Return the (X, Y) coordinate for the center point of the cell that contains the specified text.  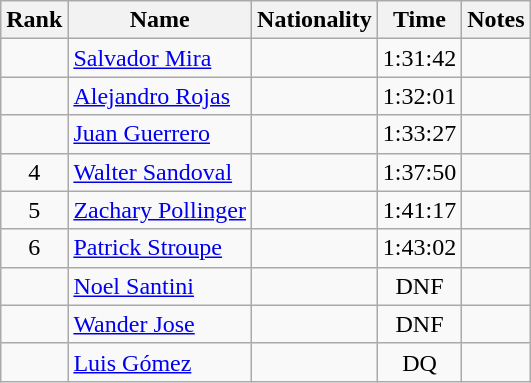
1:31:42 (419, 58)
1:33:27 (419, 134)
1:37:50 (419, 172)
Time (419, 20)
Rank (34, 20)
Zachary Pollinger (160, 210)
Name (160, 20)
1:41:17 (419, 210)
5 (34, 210)
1:43:02 (419, 248)
Patrick Stroupe (160, 248)
6 (34, 248)
Salvador Mira (160, 58)
Luis Gómez (160, 362)
1:32:01 (419, 96)
Noel Santini (160, 286)
4 (34, 172)
Juan Guerrero (160, 134)
Walter Sandoval (160, 172)
Wander Jose (160, 324)
Notes (496, 20)
DQ (419, 362)
Alejandro Rojas (160, 96)
Nationality (315, 20)
